Find where the given text appears and provide that cell's center as [x, y] coordinate. 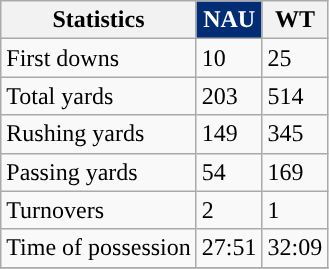
Rushing yards [99, 134]
203 [229, 96]
10 [229, 58]
25 [295, 58]
First downs [99, 58]
1 [295, 210]
2 [229, 210]
Turnovers [99, 210]
169 [295, 172]
NAU [229, 20]
32:09 [295, 248]
WT [295, 20]
Statistics [99, 20]
54 [229, 172]
Time of possession [99, 248]
514 [295, 96]
Total yards [99, 96]
149 [229, 134]
345 [295, 134]
Passing yards [99, 172]
27:51 [229, 248]
